Pinpoint the cell where the given text exists, returning its (x, y) midpoint coordinate. 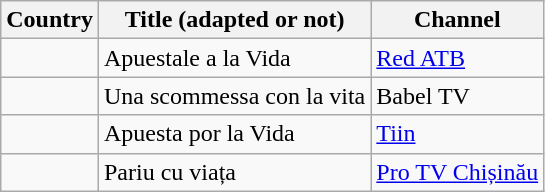
Babel TV (458, 96)
Country (50, 20)
Red ATB (458, 58)
Apuesta por la Vida (234, 134)
Tiin (458, 134)
Channel (458, 20)
Title (adapted or not) (234, 20)
Pro TV Chișinău (458, 172)
Apuestale a la Vida (234, 58)
Pariu cu viața (234, 172)
Una scommessa con la vita (234, 96)
